Search for the cell housing the specified text and yield its [x, y] center coordinate. 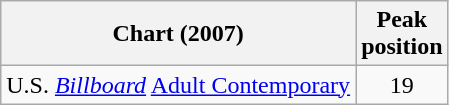
Peakposition [402, 34]
Chart (2007) [178, 34]
U.S. Billboard Adult Contemporary [178, 85]
19 [402, 85]
